Provide the [X, Y] coordinate of the cell's center where the given text is located.  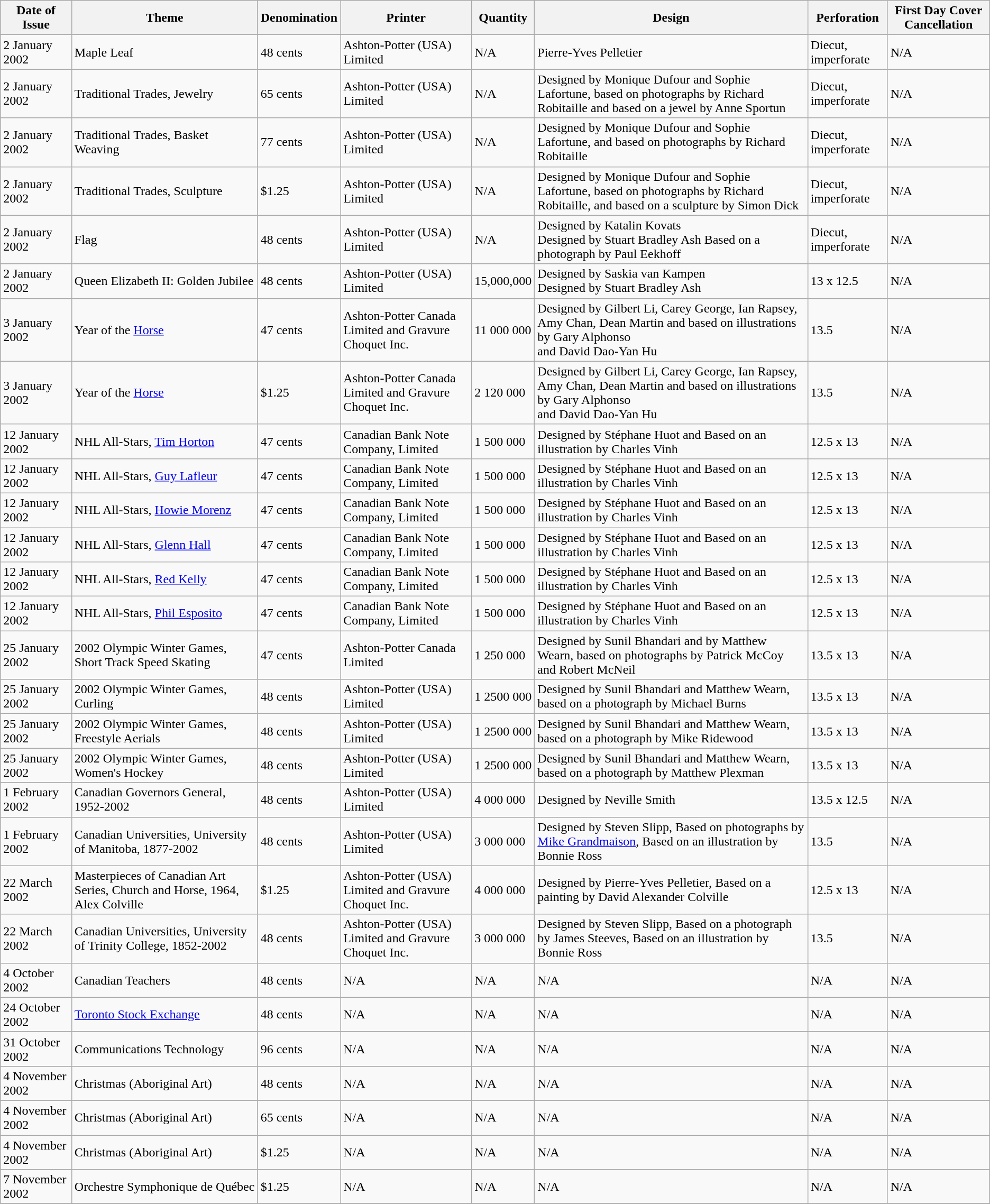
2002 Olympic Winter Games, Women's Hockey [164, 766]
Canadian Governors General, 1952-2002 [164, 799]
1 250 000 [503, 655]
Traditional Trades, Jewelry [164, 94]
Designed by Sunil Bhandari and Matthew Wearn, based on a photograph by Mike Ridewood [671, 731]
Ashton-Potter Canada Limited [406, 655]
Communications Technology [164, 1049]
Masterpieces of Canadian Art Series, Church and Horse, 1964, Alex Colville [164, 890]
Printer [406, 18]
Designed by Sunil Bhandari and by Matthew Wearn, based on photographs by Patrick McCoy and Robert McNeil [671, 655]
Canadian Teachers [164, 980]
NHL All-Stars, Tim Horton [164, 441]
Denomination [299, 18]
Maple Leaf [164, 52]
Quantity [503, 18]
First Day Cover Cancellation [938, 18]
2002 Olympic Winter Games, Short Track Speed Skating [164, 655]
13.5 x 12.5 [847, 799]
2002 Olympic Winter Games, Freestyle Aerials [164, 731]
Designed by Steven Slipp, Based on photographs by Mike Grandmaison, Based on an illustration by Bonnie Ross [671, 841]
2 120 000 [503, 392]
Queen Elizabeth II: Golden Jubilee [164, 281]
Designed by Monique Dufour and Sophie Lafortune, based on photographs by Richard Robitaille and based on a jewel by Anne Sportun [671, 94]
Designed by Pierre-Yves Pelletier, Based on a painting by David Alexander Colville [671, 890]
13 x 12.5 [847, 281]
Traditional Trades, Sculpture [164, 191]
Pierre-Yves Pelletier [671, 52]
Perforation [847, 18]
Designed by Steven Slipp, Based on a photograph by James Steeves, Based on an illustration by Bonnie Ross [671, 939]
NHL All-Stars, Howie Morenz [164, 510]
Canadian Universities, University of Manitoba, 1877-2002 [164, 841]
Designed by Monique Dufour and Sophie Lafortune, based on photographs by Richard Robitaille, and based on a sculpture by Simon Dick [671, 191]
Designed by Neville Smith [671, 799]
NHL All-Stars, Phil Esposito [164, 613]
4 October 2002 [36, 980]
Orchestre Symphonique de Québec [164, 1187]
Designed by Katalin KovatsDesigned by Stuart Bradley Ash Based on a photograph by Paul Eekhoff [671, 240]
NHL All-Stars, Guy Lafleur [164, 476]
NHL All-Stars, Red Kelly [164, 580]
Canadian Universities, University of Trinity College, 1852-2002 [164, 939]
7 November 2002 [36, 1187]
24 October 2002 [36, 1014]
11 000 000 [503, 330]
Theme [164, 18]
Design [671, 18]
96 cents [299, 1049]
Toronto Stock Exchange [164, 1014]
Designed by Sunil Bhandari and Matthew Wearn, based on a photograph by Matthew Plexman [671, 766]
77 cents [299, 142]
31 October 2002 [36, 1049]
Designed by Monique Dufour and Sophie Lafortune, and based on photographs by Richard Robitaille [671, 142]
Designed by Sunil Bhandari and Matthew Wearn, based on a photograph by Michael Burns [671, 697]
NHL All-Stars, Glenn Hall [164, 545]
Traditional Trades, Basket Weaving [164, 142]
2002 Olympic Winter Games, Curling [164, 697]
Date of Issue [36, 18]
15,000,000 [503, 281]
Flag [164, 240]
Designed by Saskia van KampenDesigned by Stuart Bradley Ash [671, 281]
